Determine the (x, y) coordinate at the center of the cell enclosing the given text.  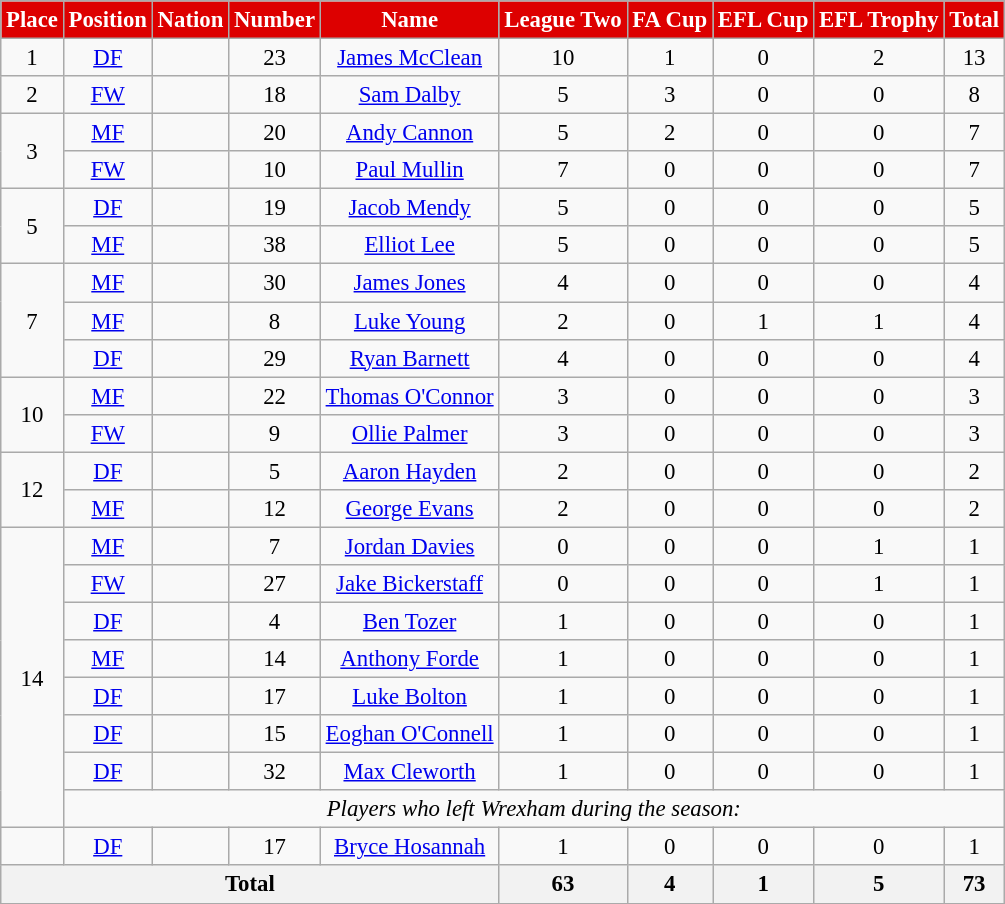
27 (275, 584)
EFL Trophy (879, 20)
Paul Mullin (410, 170)
23 (275, 58)
Thomas O'Connor (410, 396)
Place (32, 20)
20 (275, 133)
Sam Dalby (410, 95)
19 (275, 208)
15 (275, 734)
18 (275, 95)
Position (108, 20)
Ben Tozer (410, 621)
Anthony Forde (410, 659)
9 (275, 433)
32 (275, 772)
FA Cup (670, 20)
Bryce Hosannah (410, 847)
73 (974, 885)
George Evans (410, 509)
Eoghan O'Connell (410, 734)
Andy Cannon (410, 133)
38 (275, 245)
29 (275, 358)
Nation (190, 20)
Luke Young (410, 321)
James McClean (410, 58)
Jordan Davies (410, 546)
Aaron Hayden (410, 471)
Ollie Palmer (410, 433)
Luke Bolton (410, 697)
63 (563, 885)
Ryan Barnett (410, 358)
League Two (563, 20)
Jacob Mendy (410, 208)
EFL Cup (764, 20)
Players who left Wrexham during the season: (534, 809)
Max Cleworth (410, 772)
Jake Bickerstaff (410, 584)
Number (275, 20)
James Jones (410, 283)
22 (275, 396)
13 (974, 58)
30 (275, 283)
Elliot Lee (410, 245)
Name (410, 20)
